Determine the (x, y) coordinate at the center of the cell enclosing the given text.  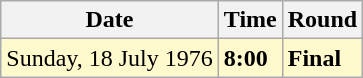
Date (110, 20)
8:00 (250, 58)
Sunday, 18 July 1976 (110, 58)
Final (322, 58)
Time (250, 20)
Round (322, 20)
